Extract the [X, Y] coordinate from the center of the cell holding the provided text.  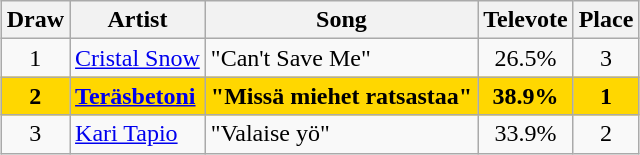
Kari Tapio [138, 134]
Teräsbetoni [138, 96]
Place [606, 20]
Cristal Snow [138, 58]
Televote [526, 20]
26.5% [526, 58]
"Missä miehet ratsastaa" [341, 96]
"Can't Save Me" [341, 58]
"Valaise yö" [341, 134]
38.9% [526, 96]
Draw [35, 20]
33.9% [526, 134]
Song [341, 20]
Artist [138, 20]
